For the text-containing cell, return its midpoint in [X, Y] coordinate format. 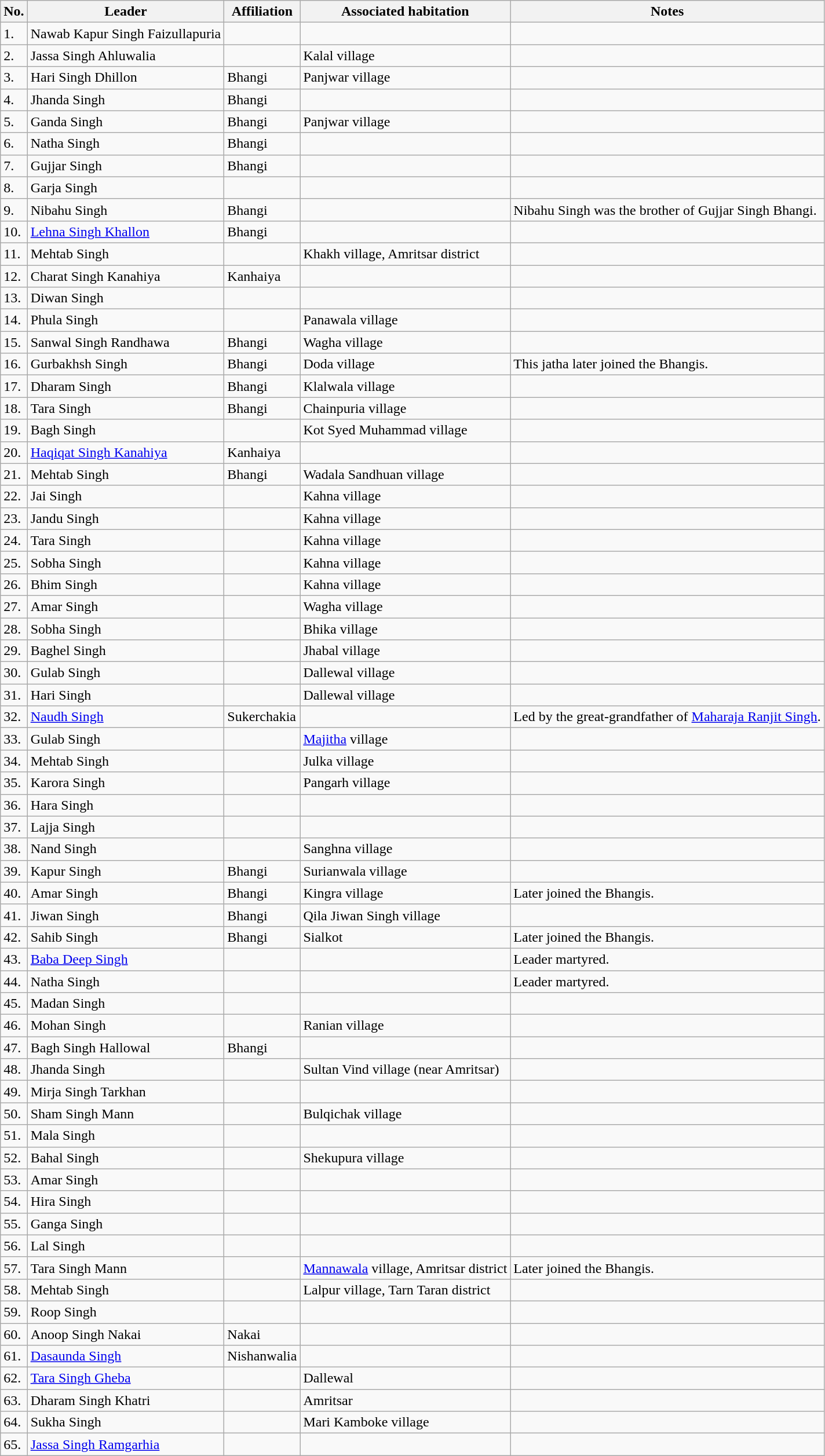
51. [14, 1136]
Kot Syed Muhammad village [406, 430]
Nand Singh [126, 849]
Sialkot [406, 937]
Dallewal [406, 1378]
60. [14, 1334]
Mala Singh [126, 1136]
Lehna Singh Khallon [126, 232]
Nishanwalia [262, 1356]
52. [14, 1158]
Lal Singh [126, 1246]
45. [14, 1004]
Gujjar Singh [126, 166]
Leader [126, 12]
44. [14, 982]
Jassa Singh Ahluwalia [126, 56]
Sanghna village [406, 849]
Wadala Sandhuan village [406, 474]
55. [14, 1224]
Karora Singh [126, 783]
42. [14, 937]
64. [14, 1422]
This jatha later joined the Bhangis. [667, 364]
Phula Singh [126, 320]
61. [14, 1356]
Chainpuria village [406, 408]
37. [14, 827]
Haqiqat Singh Kanahiya [126, 452]
Panawala village [406, 320]
1. [14, 34]
48. [14, 1070]
Kingra village [406, 893]
40. [14, 893]
Led by the great-grandfather of Maharaja Ranjit Singh. [667, 717]
Associated habitation [406, 12]
11. [14, 254]
Bahal Singh [126, 1158]
15. [14, 342]
Dasaunda Singh [126, 1356]
43. [14, 959]
2. [14, 56]
Qila Jiwan Singh village [406, 915]
53. [14, 1180]
33. [14, 739]
Mohan Singh [126, 1026]
Pangarh village [406, 783]
Diwan Singh [126, 298]
23. [14, 518]
Madan Singh [126, 1004]
Sukha Singh [126, 1422]
Dharam Singh [126, 386]
7. [14, 166]
Bagh Singh Hallowal [126, 1048]
22. [14, 496]
27. [14, 606]
58. [14, 1290]
Hira Singh [126, 1202]
Amritsar [406, 1400]
Hara Singh [126, 805]
Nibahu Singh [126, 210]
24. [14, 540]
Jassa Singh Ramgarhia [126, 1444]
56. [14, 1246]
Baghel Singh [126, 651]
31. [14, 695]
12. [14, 276]
Bhika village [406, 628]
30. [14, 673]
47. [14, 1048]
14. [14, 320]
Julka village [406, 761]
36. [14, 805]
62. [14, 1378]
32. [14, 717]
Tara Singh Mann [126, 1268]
Jhabal village [406, 651]
41. [14, 915]
Ganda Singh [126, 122]
Sukerchakia [262, 717]
Bulqichak village [406, 1114]
10. [14, 232]
63. [14, 1400]
Mannawala village, Amritsar district [406, 1268]
Ranian village [406, 1026]
Majitha village [406, 739]
3. [14, 78]
Jai Singh [126, 496]
Baba Deep Singh [126, 959]
Sultan Vind village (near Amritsar) [406, 1070]
Sham Singh Mann [126, 1114]
Mirja Singh Tarkhan [126, 1092]
Anoop Singh Nakai [126, 1334]
18. [14, 408]
46. [14, 1026]
29. [14, 651]
Hari Singh Dhillon [126, 78]
4. [14, 100]
19. [14, 430]
Bagh Singh [126, 430]
38. [14, 849]
Nawab Kapur Singh Faizullapuria [126, 34]
Hari Singh [126, 695]
13. [14, 298]
Roop Singh [126, 1312]
Nakai [262, 1334]
21. [14, 474]
57. [14, 1268]
65. [14, 1444]
20. [14, 452]
Nibahu Singh was the brother of Gujjar Singh Bhangi. [667, 210]
Ganga Singh [126, 1224]
59. [14, 1312]
50. [14, 1114]
Jiwan Singh [126, 915]
Doda village [406, 364]
16. [14, 364]
Kalal village [406, 56]
6. [14, 144]
9. [14, 210]
Kapur Singh [126, 871]
Dharam Singh Khatri [126, 1400]
39. [14, 871]
Jandu Singh [126, 518]
49. [14, 1092]
Gurbakhsh Singh [126, 364]
5. [14, 122]
Lajja Singh [126, 827]
Tara Singh Gheba [126, 1378]
34. [14, 761]
Klalwala village [406, 386]
17. [14, 386]
54. [14, 1202]
Notes [667, 12]
Bhim Singh [126, 584]
Garja Singh [126, 188]
Lalpur village, Tarn Taran district [406, 1290]
Charat Singh Kanahiya [126, 276]
Naudh Singh [126, 717]
No. [14, 12]
26. [14, 584]
25. [14, 562]
Surianwala village [406, 871]
Sahib Singh [126, 937]
Sanwal Singh Randhawa [126, 342]
Shekupura village [406, 1158]
Affiliation [262, 12]
28. [14, 628]
8. [14, 188]
Khakh village, Amritsar district [406, 254]
Mari Kamboke village [406, 1422]
35. [14, 783]
